Locate the cell with the specified text and output its (x, y) center coordinate. 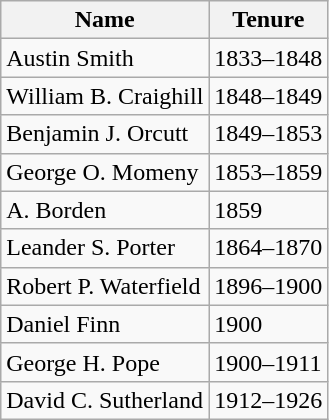
A. Borden (105, 210)
Robert P. Waterfield (105, 286)
Daniel Finn (105, 324)
1853–1859 (268, 172)
1896–1900 (268, 286)
William B. Craighill (105, 96)
1864–1870 (268, 248)
1912–1926 (268, 400)
1833–1848 (268, 58)
Benjamin J. Orcutt (105, 134)
Tenure (268, 20)
David C. Sutherland (105, 400)
Leander S. Porter (105, 248)
Name (105, 20)
George H. Pope (105, 362)
1849–1853 (268, 134)
1848–1849 (268, 96)
1900–1911 (268, 362)
1900 (268, 324)
George O. Momeny (105, 172)
Austin Smith (105, 58)
1859 (268, 210)
